Capture the cell that displays the provided text and extract its (X, Y) central coordinate. 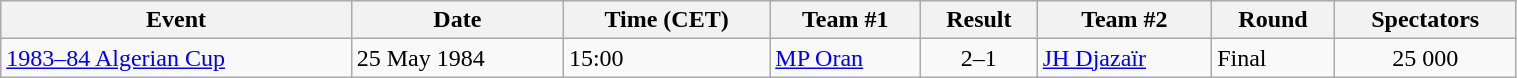
Result (980, 20)
25 000 (1425, 58)
25 May 1984 (457, 58)
Event (176, 20)
Time (CET) (666, 20)
JH Djazaïr (1124, 58)
Spectators (1425, 20)
2–1 (980, 58)
MP Oran (846, 58)
Team #2 (1124, 20)
Team #1 (846, 20)
15:00 (666, 58)
1983–84 Algerian Cup (176, 58)
Final (1274, 58)
Round (1274, 20)
Date (457, 20)
